From the cell containing the given text, extract its center point as (x, y) coordinate. 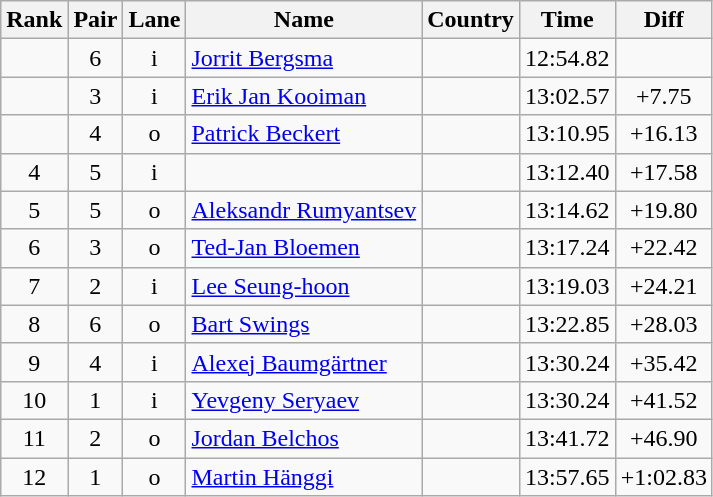
Rank (34, 20)
13:41.72 (567, 438)
12:54.82 (567, 58)
Jorrit Bergsma (304, 58)
+24.21 (664, 286)
13:19.03 (567, 286)
Diff (664, 20)
+16.13 (664, 134)
Aleksandr Rumyantsev (304, 210)
Patrick Beckert (304, 134)
Erik Jan Kooiman (304, 96)
13:02.57 (567, 96)
Alexej Baumgärtner (304, 362)
+28.03 (664, 324)
+19.80 (664, 210)
Time (567, 20)
+17.58 (664, 172)
8 (34, 324)
Pair (96, 20)
Lane (154, 20)
7 (34, 286)
11 (34, 438)
+35.42 (664, 362)
10 (34, 400)
Lee Seung-hoon (304, 286)
Yevgeny Seryaev (304, 400)
Martin Hänggi (304, 477)
13:17.24 (567, 248)
Jordan Belchos (304, 438)
+1:02.83 (664, 477)
Ted-Jan Bloemen (304, 248)
+46.90 (664, 438)
13:14.62 (567, 210)
+7.75 (664, 96)
Bart Swings (304, 324)
+41.52 (664, 400)
Name (304, 20)
13:22.85 (567, 324)
13:10.95 (567, 134)
13:12.40 (567, 172)
12 (34, 477)
13:57.65 (567, 477)
+22.42 (664, 248)
9 (34, 362)
Country (471, 20)
